Return (X, Y) of the center of cell containing provided text 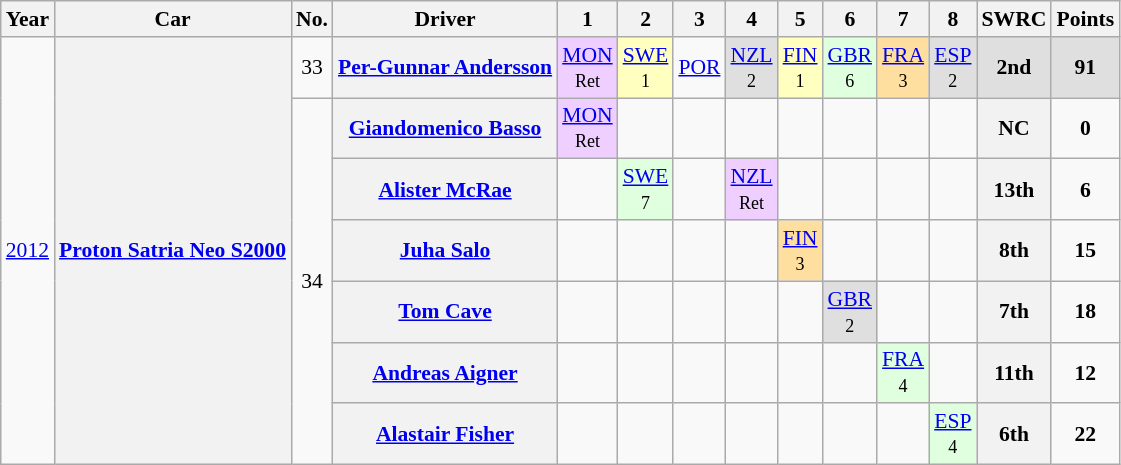
Points (1085, 19)
Driver (445, 19)
3 (699, 19)
Alister McRae (445, 190)
NZLRet (752, 190)
12 (1085, 372)
FIN1 (800, 68)
0 (1085, 128)
Andreas Aigner (445, 372)
33 (312, 68)
ESP2 (952, 68)
SWE1 (646, 68)
Proton Satria Neo S2000 (172, 251)
7th (1014, 312)
No. (312, 19)
Car (172, 19)
FRA4 (903, 372)
Juha Salo (445, 250)
POR (699, 68)
Per-Gunnar Andersson (445, 68)
ESP4 (952, 434)
GBR6 (850, 68)
5 (800, 19)
2 (646, 19)
7 (903, 19)
8 (952, 19)
Year (28, 19)
15 (1085, 250)
2012 (28, 251)
SWE7 (646, 190)
NZL2 (752, 68)
GBR2 (850, 312)
2nd (1014, 68)
NC (1014, 128)
34 (312, 282)
8th (1014, 250)
Tom Cave (445, 312)
Giandomenico Basso (445, 128)
Alastair Fisher (445, 434)
18 (1085, 312)
SWRC (1014, 19)
1 (588, 19)
6th (1014, 434)
4 (752, 19)
11th (1014, 372)
FRA3 (903, 68)
22 (1085, 434)
13th (1014, 190)
FIN3 (800, 250)
91 (1085, 68)
